Provide the [x, y] coordinate of the cell's center where the given text is located.  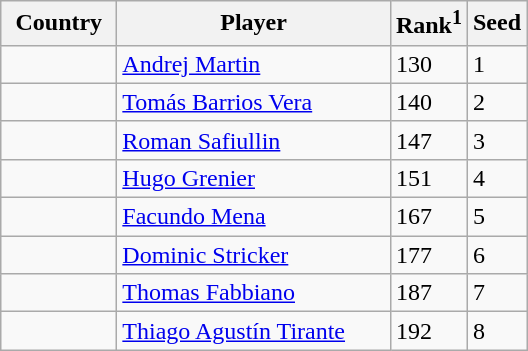
3 [496, 140]
Rank1 [428, 24]
Dominic Stricker [254, 255]
2 [496, 102]
167 [428, 217]
187 [428, 293]
1 [496, 64]
Thomas Fabbiano [254, 293]
Player [254, 24]
147 [428, 140]
Roman Safiullin [254, 140]
192 [428, 331]
7 [496, 293]
140 [428, 102]
Thiago Agustín Tirante [254, 331]
8 [496, 331]
Country [59, 24]
5 [496, 217]
Facundo Mena [254, 217]
6 [496, 255]
Seed [496, 24]
4 [496, 178]
Tomás Barrios Vera [254, 102]
177 [428, 255]
151 [428, 178]
Andrej Martin [254, 64]
130 [428, 64]
Hugo Grenier [254, 178]
